Output the (x, y) coordinate of the center of the cell containing the given text.  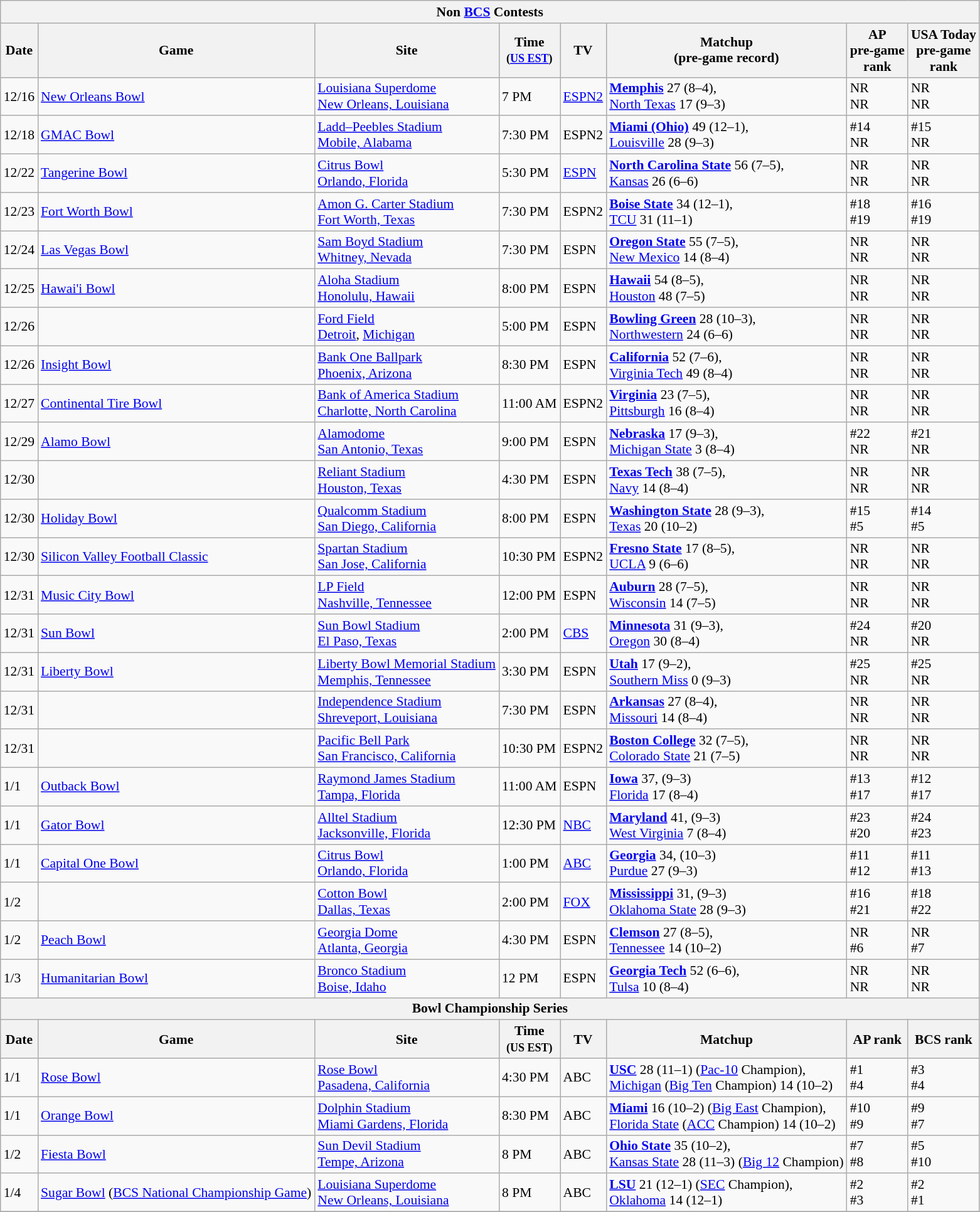
Independence Stadium Shreveport, Louisiana (407, 710)
Georgia Dome Atlanta, Georgia (407, 940)
9:00 PM (530, 442)
12:00 PM (530, 595)
Amon G. Carter Stadium Fort Worth, Texas (407, 212)
12 PM (530, 979)
Fiesta Bowl (176, 1154)
Orange Bowl (176, 1115)
Boston College 32 (7–5),Colorado State 21 (7–5) (727, 749)
#23#20 (877, 826)
Virginia 23 (7–5),Pittsburgh 16 (8–4) (727, 403)
Gator Bowl (176, 826)
Fresno State 17 (8–5),UCLA 9 (6–6) (727, 557)
#5#10 (944, 1154)
3:30 PM (530, 671)
Sun Devil Stadium Tempe, Arizona (407, 1154)
#16#19 (944, 212)
12/23 (19, 212)
Ohio State 35 (10–2),Kansas State 28 (11–3) (Big 12 Champion) (727, 1154)
#15NR (944, 136)
#14NR (877, 136)
Mississippi 31, (9–3)Oklahoma State 28 (9–3) (727, 902)
#9#7 (944, 1115)
Bowling Green 28 (10–3),Northwestern 24 (6–6) (727, 326)
Non BCS Contests (490, 12)
Humanitarian Bowl (176, 979)
#11#13 (944, 863)
Cotton Bowl Dallas, Texas (407, 902)
5:00 PM (530, 326)
#7#8 (877, 1154)
Alamo Bowl (176, 442)
USC 28 (11–1) (Pac-10 Champion),Michigan (Big Ten Champion) 14 (10–2) (727, 1078)
Oregon State 55 (7–5),New Mexico 14 (8–4) (727, 250)
New Orleans Bowl (176, 97)
Nebraska 17 (9–3),Michigan State 3 (8–4) (727, 442)
Boise State 34 (12–1),TCU 31 (11–1) (727, 212)
Sam Boyd Stadium Whitney, Nevada (407, 250)
Memphis 27 (8–4),North Texas 17 (9–3) (727, 97)
Pacific Bell Park San Francisco, California (407, 749)
Bronco Stadium Boise, Idaho (407, 979)
Tangerine Bowl (176, 173)
#3#4 (944, 1078)
Bank of America Stadium Charlotte, North Carolina (407, 403)
Aloha Stadium Honolulu, Hawaii (407, 289)
12/22 (19, 173)
Matchup(pre-game record) (727, 50)
Continental Tire Bowl (176, 403)
12/25 (19, 289)
Bank One Ballpark Phoenix, Arizona (407, 365)
NBC (583, 826)
#15#5 (877, 518)
Auburn 28 (7–5),Wisconsin 14 (7–5) (727, 595)
Miami (Ohio) 49 (12–1),Louisville 28 (9–3) (727, 136)
#21NR (944, 442)
#18#19 (877, 212)
Arkansas 27 (8–4),Missouri 14 (8–4) (727, 710)
LP Field Nashville, Tennessee (407, 595)
#10#9 (877, 1115)
Peach Bowl (176, 940)
Ford Field Detroit, Michigan (407, 326)
Outback Bowl (176, 787)
Dolphin Stadium Miami Gardens, Florida (407, 1115)
Holiday Bowl (176, 518)
Alamodome San Antonio, Texas (407, 442)
12/29 (19, 442)
Utah 17 (9–2),Southern Miss 0 (9–3) (727, 671)
Capital One Bowl (176, 863)
Liberty Bowl Memorial Stadium Memphis, Tennessee (407, 671)
Miami 16 (10–2) (Big East Champion),Florida State (ACC Champion) 14 (10–2) (727, 1115)
Washington State 28 (9–3),Texas 20 (10–2) (727, 518)
Hawai'i Bowl (176, 289)
#24NR (877, 634)
12/16 (19, 97)
#18#22 (944, 902)
USA Todaypre-gamerank (944, 50)
#24#23 (944, 826)
#16#21 (877, 902)
Las Vegas Bowl (176, 250)
#22NR (877, 442)
Spartan Stadium San Jose, California (407, 557)
Hawaii 54 (8–5),Houston 48 (7–5) (727, 289)
#13#17 (877, 787)
Raymond James Stadium Tampa, Florida (407, 787)
1/4 (19, 1193)
Qualcomm Stadium San Diego, California (407, 518)
NR#7 (944, 940)
Rose Bowl (176, 1078)
CBS (583, 634)
Iowa 37, (9–3)Florida 17 (8–4) (727, 787)
12/27 (19, 403)
LSU 21 (12–1) (SEC Champion),Oklahoma 14 (12–1) (727, 1193)
Insight Bowl (176, 365)
5:30 PM (530, 173)
NR#6 (877, 940)
Music City Bowl (176, 595)
Clemson 27 (8–5),Tennessee 14 (10–2) (727, 940)
AP rank (877, 1039)
12/18 (19, 136)
Alltel Stadium Jacksonville, Florida (407, 826)
12:30 PM (530, 826)
#2#1 (944, 1193)
#1#4 (877, 1078)
1/3 (19, 979)
Georgia Tech 52 (6–6),Tulsa 10 (8–4) (727, 979)
Sugar Bowl (BCS National Championship Game) (176, 1193)
North Carolina State 56 (7–5),Kansas 26 (6–6) (727, 173)
Reliant Stadium Houston, Texas (407, 481)
Liberty Bowl (176, 671)
1:00 PM (530, 863)
Sun Bowl (176, 634)
Ladd–Peebles Stadium Mobile, Alabama (407, 136)
Minnesota 31 (9–3),Oregon 30 (8–4) (727, 634)
Texas Tech 38 (7–5),Navy 14 (8–4) (727, 481)
#14#5 (944, 518)
APpre-gamerank (877, 50)
Fort Worth Bowl (176, 212)
FOX (583, 902)
#20NR (944, 634)
Matchup (727, 1039)
12/24 (19, 250)
Georgia 34, (10–3)Purdue 27 (9–3) (727, 863)
7 PM (530, 97)
California 52 (7–6),Virginia Tech 49 (8–4) (727, 365)
GMAC Bowl (176, 136)
BCS rank (944, 1039)
Bowl Championship Series (490, 1009)
#12#17 (944, 787)
Rose Bowl Pasadena, California (407, 1078)
Maryland 41, (9–3)West Virginia 7 (8–4) (727, 826)
#2#3 (877, 1193)
#11#12 (877, 863)
Silicon Valley Football Classic (176, 557)
Sun Bowl Stadium El Paso, Texas (407, 634)
